Detect which cell encompasses the target text, then output its (X, Y) center coordinate. 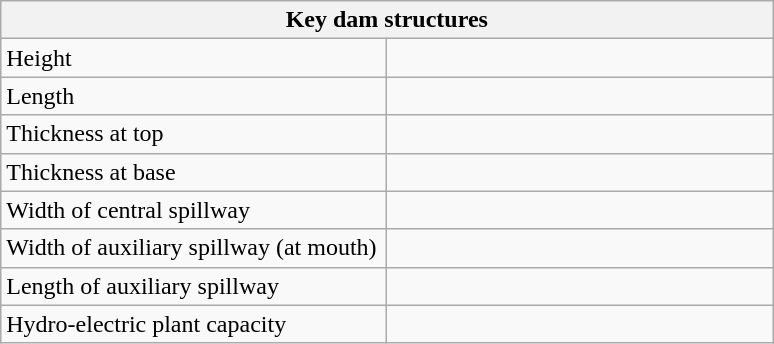
Width of auxiliary spillway (at mouth) (194, 248)
Thickness at top (194, 134)
Height (194, 58)
Length of auxiliary spillway (194, 286)
Thickness at base (194, 172)
Hydro-electric plant capacity (194, 324)
Key dam structures (387, 20)
Width of central spillway (194, 210)
Length (194, 96)
